Detect which cell encompasses the target text, then output its [x, y] center coordinate. 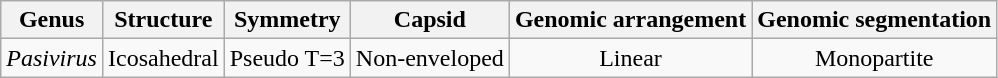
Genus [52, 20]
Symmetry [287, 20]
Monopartite [874, 58]
Icosahedral [163, 58]
Structure [163, 20]
Pseudo T=3 [287, 58]
Pasivirus [52, 58]
Genomic segmentation [874, 20]
Genomic arrangement [630, 20]
Linear [630, 58]
Non-enveloped [430, 58]
Capsid [430, 20]
